Locate the cell with the specified text and output its (x, y) center coordinate. 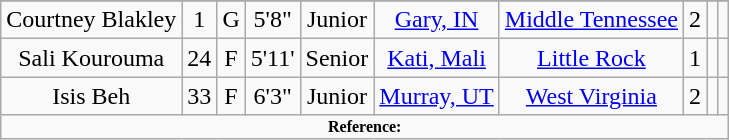
Reference: (365, 127)
Gary, IN (436, 20)
Isis Beh (92, 96)
Senior (337, 58)
24 (200, 58)
West Virginia (591, 96)
6'3" (272, 96)
Little Rock (591, 58)
Kati, Mali (436, 58)
33 (200, 96)
Murray, UT (436, 96)
G (231, 20)
Courtney Blakley (92, 20)
5'8" (272, 20)
Sali Kourouma (92, 58)
5'11' (272, 58)
Middle Tennessee (591, 20)
